Scan for the cell matching the given text and deliver its [X, Y] coordinate at center. 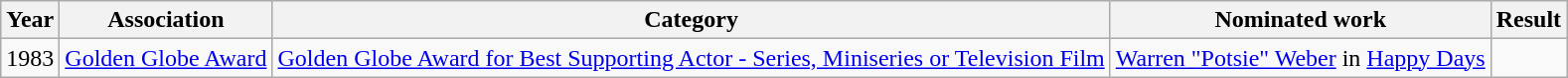
Nominated work [1300, 20]
Golden Globe Award [166, 58]
Category [692, 20]
Association [166, 20]
Result [1528, 20]
Year [30, 20]
1983 [30, 58]
Warren "Potsie" Weber in Happy Days [1300, 58]
Golden Globe Award for Best Supporting Actor - Series, Miniseries or Television Film [692, 58]
